Locate the cell with the specified text and output its (x, y) center coordinate. 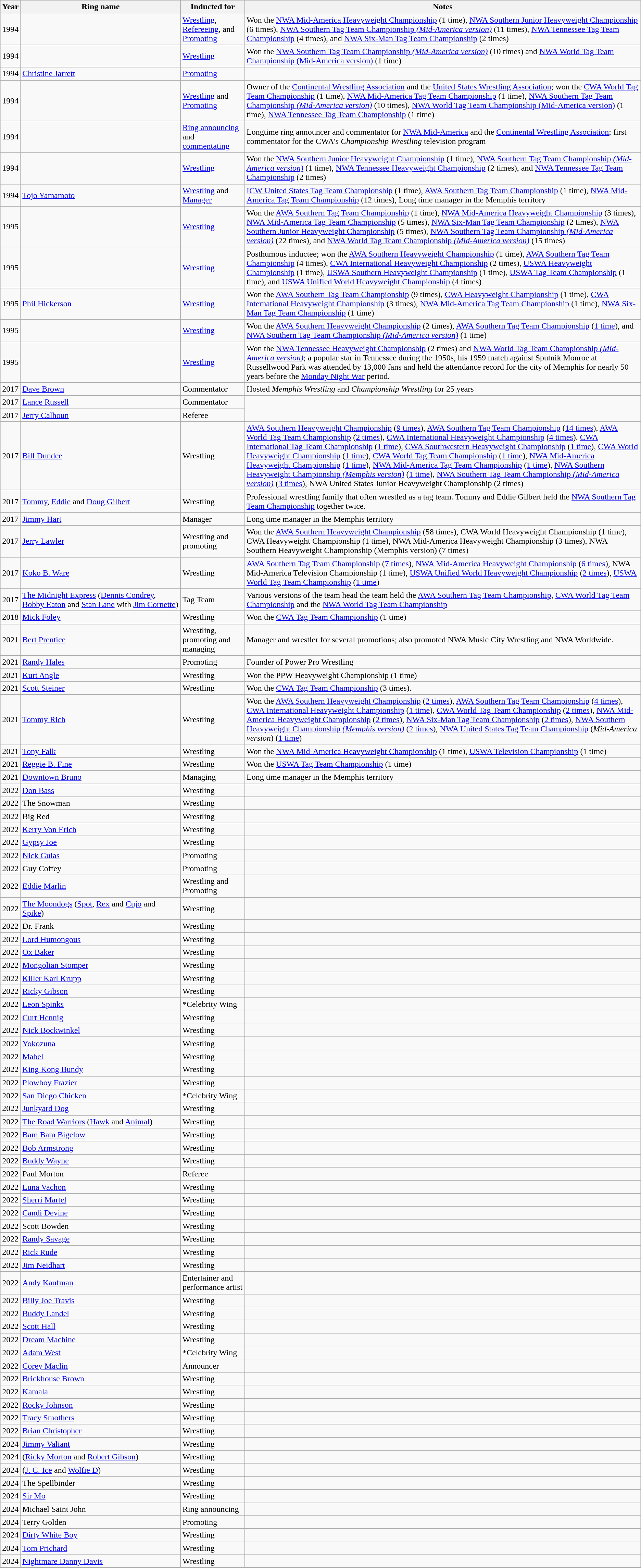
Terry Golden (101, 1522)
Wrestling, promoting and managing (212, 640)
Koko B. Ware (101, 573)
Bam Bam Bigelow (101, 1135)
Ring announcing (212, 1509)
Scott Bowden (101, 1226)
Wrestling and promoting (212, 541)
Scott Steiner (101, 688)
Yokozuna (101, 1044)
Tommy, Eddie and Doug Gilbert (101, 502)
Plowboy Frazier (101, 1083)
Sherri Martel (101, 1200)
Downtown Bruno (101, 777)
Paul Morton (101, 1174)
Kerry Von Erich (101, 829)
Mick Foley (101, 617)
2018 (10, 617)
Gypsy Joe (101, 842)
Jerry Calhoun (101, 415)
Sir Mo (101, 1496)
Founder of Power Pro Wrestling (442, 662)
Rocky Johnson (101, 1405)
Michael Saint John (101, 1509)
The Moondogs (Spot, Rex and Cujo and Spike) (101, 909)
Ring announcing and commentating (212, 137)
Jim Neidhart (101, 1265)
Leon Spinks (101, 1004)
Mabel (101, 1057)
Bob Armstrong (101, 1148)
Won the NWA Mid-America Heavyweight Championship (1 time), USWA Television Championship (1 time) (442, 751)
Brickhouse Brown (101, 1379)
Buddy Landel (101, 1313)
Curt Hennig (101, 1017)
Don Bass (101, 790)
Won the CWA Tag Team Championship (1 time) (442, 617)
Mongolian Stomper (101, 965)
Tony Falk (101, 751)
Phil Hickerson (101, 304)
Nightmare Danny Davis (101, 1561)
Christine Jarrett (101, 74)
Won the NWA Southern Tag Team Championship (Mid-America version) (10 times) and NWA World Tag Team Championship (Mid-America version) (1 time) (442, 56)
Dave Brown (101, 389)
Tojo Yamamoto (101, 195)
Big Red (101, 816)
Won the USWA Tag Team Championship (1 time) (442, 764)
Manager (212, 519)
Dr. Frank (101, 926)
Manager and wrestler for several promotions; also promoted NWA Music City Wrestling and NWA Worldwide. (442, 640)
Won the CWA Tag Team Championship (3 times). (442, 688)
Bert Prentice (101, 640)
Andy Kaufman (101, 1283)
Won the PPW Heavyweight Championship (1 time) (442, 675)
The Snowman (101, 803)
Nick Bockwinkel (101, 1030)
Luna Vachon (101, 1187)
Eddie Marlin (101, 886)
Tracy Smothers (101, 1418)
(J. C. Ice and Wolfie D) (101, 1470)
Scott Hall (101, 1326)
Kurt Angle (101, 675)
Hosted Memphis Wrestling and Championship Wrestling for 25 years (442, 389)
Guy Coffey (101, 868)
Dirty White Boy (101, 1535)
Candi Devine (101, 1213)
Inducted for (212, 7)
Kamala (101, 1392)
Jimmy Valiant (101, 1444)
Professional wrestling family that often wrestled as a tag team. Tommy and Eddie Gilbert held the NWA Southern Tag Team Championship together twice. (442, 502)
(Ricky Morton and Robert Gibson) (101, 1457)
Killer Karl Krupp (101, 978)
Billy Joe Travis (101, 1300)
King Kong Bundy (101, 1070)
Managing (212, 777)
Ox Baker (101, 952)
Reggie B. Fine (101, 764)
Brian Christopher (101, 1431)
Tommy Rich (101, 719)
Tom Prichard (101, 1548)
Adam West (101, 1353)
Corey Maclin (101, 1366)
The Midnight Express (Dennis Condrey, Bobby Eaton and Stan Lane with Jim Cornette) (101, 600)
Nick Gulas (101, 855)
Announcer (212, 1366)
San Diego Chicken (101, 1096)
Jerry Lawler (101, 541)
Ring name (101, 7)
Buddy Wayne (101, 1161)
Randy Savage (101, 1239)
Bill Dundee (101, 456)
The Spellbinder (101, 1483)
Lance Russell (101, 402)
Tag Team (212, 600)
Notes (442, 7)
The Road Warriors (Hawk and Animal) (101, 1122)
Rick Rude (101, 1252)
Wrestling, Refereeing, and Promoting (212, 29)
Year (10, 7)
Lord Humongous (101, 939)
Ricky Gibson (101, 991)
Randy Hales (101, 662)
Entertainer and performance artist (212, 1283)
Jimmy Hart (101, 519)
Junkyard Dog (101, 1109)
Wrestling and Manager (212, 195)
Dream Machine (101, 1339)
